Return (x, y) of the center of cell containing provided text 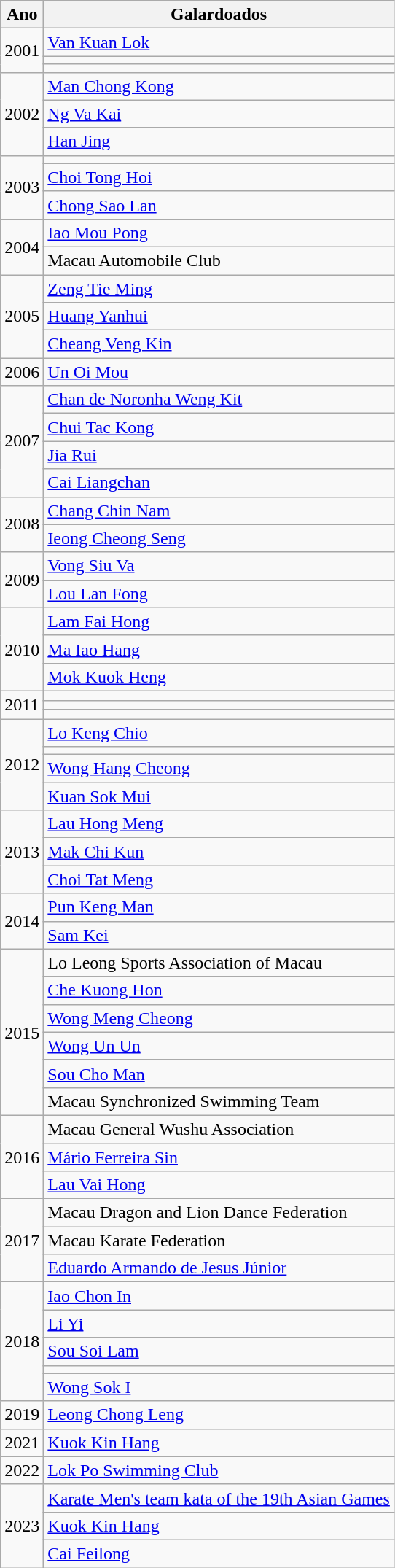
Wong Meng Cheong (219, 1018)
Huang Yanhui (219, 317)
Kuan Sok Mui (219, 796)
Vong Siu Va (219, 566)
2019 (22, 1415)
Lou Lan Fong (219, 594)
2012 (22, 764)
2016 (22, 1157)
Che Kuong Hon (219, 990)
Ieong Cheong Seng (219, 538)
Chui Tac Kong (219, 427)
Karate Men's team kata of the 19th Asian Games (219, 1498)
2017 (22, 1241)
Iao Mou Pong (219, 233)
Eduardo Armando de Jesus Júnior (219, 1268)
Iao Chon In (219, 1296)
Chang Chin Nam (219, 511)
2022 (22, 1470)
Galardoados (219, 15)
Macau General Wushu Association (219, 1129)
Ng Va Kai (219, 114)
2009 (22, 580)
2014 (22, 921)
Zeng Tie Ming (219, 288)
2010 (22, 649)
Lam Fai Hong (219, 621)
2011 (22, 705)
Wong Hang Cheong (219, 769)
Mário Ferreira Sin (219, 1157)
Pun Keng Man (219, 907)
Mok Kuok Heng (219, 677)
2007 (22, 441)
2005 (22, 316)
Cheang Veng Kin (219, 344)
Lau Hong Meng (219, 824)
2003 (22, 187)
2013 (22, 852)
Choi Tat Meng (219, 880)
Ma Iao Hang (219, 649)
2021 (22, 1443)
Sou Soi Lam (219, 1351)
Chan de Noronha Weng Kit (219, 400)
Han Jing (219, 141)
2002 (22, 114)
2018 (22, 1342)
Macau Karate Federation (219, 1241)
Macau Synchronized Swimming Team (219, 1101)
Cai Liangchan (219, 483)
Wong Sok I (219, 1387)
2006 (22, 372)
Li Yi (219, 1324)
2004 (22, 247)
2008 (22, 524)
Lo Keng Chio (219, 733)
Wong Un Un (219, 1046)
Lo Leong Sports Association of Macau (219, 963)
Chong Sao Lan (219, 205)
Cai Feilong (219, 1553)
Leong Chong Leng (219, 1415)
Un Oi Mou (219, 372)
Mak Chi Kun (219, 852)
Macau Dragon and Lion Dance Federation (219, 1213)
Ano (22, 15)
Jia Rui (219, 455)
Sam Kei (219, 935)
Man Chong Kong (219, 86)
2001 (22, 50)
2023 (22, 1526)
Macau Automobile Club (219, 260)
Lok Po Swimming Club (219, 1470)
2015 (22, 1032)
Choi Tong Hoi (219, 177)
Lau Vai Hong (219, 1185)
Van Kuan Lok (219, 42)
Sou Cho Man (219, 1074)
